For the text-containing cell, return its midpoint in [X, Y] coordinate format. 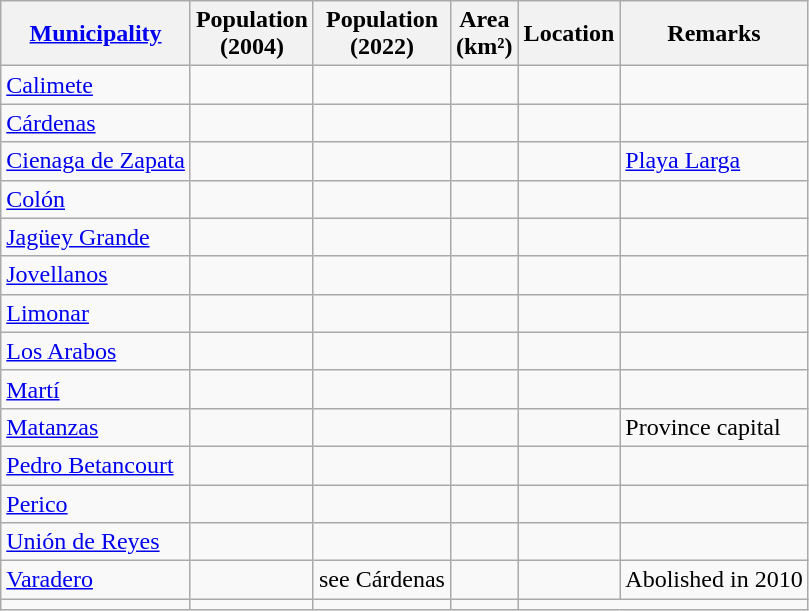
Martí [96, 389]
Cárdenas [96, 123]
Population(2022) [382, 34]
Los Arabos [96, 351]
Jagüey Grande [96, 237]
Calimete [96, 85]
Population(2004) [252, 34]
Colón [96, 199]
Province capital [714, 427]
Location [569, 34]
Varadero [96, 580]
Abolished in 2010 [714, 580]
Unión de Reyes [96, 542]
Perico [96, 503]
Playa Larga [714, 161]
Remarks [714, 34]
Jovellanos [96, 275]
Matanzas [96, 427]
Municipality [96, 34]
Pedro Betancourt [96, 465]
Cienaga de Zapata [96, 161]
Area(km²) [484, 34]
Limonar [96, 313]
see Cárdenas [382, 580]
